For the text-containing cell, return its midpoint in [X, Y] coordinate format. 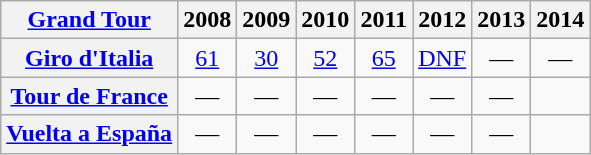
DNF [442, 58]
2011 [384, 20]
65 [384, 58]
2009 [266, 20]
61 [208, 58]
2010 [326, 20]
2014 [560, 20]
Vuelta a España [90, 134]
30 [266, 58]
52 [326, 58]
2008 [208, 20]
2012 [442, 20]
2013 [502, 20]
Tour de France [90, 96]
Grand Tour [90, 20]
Giro d'Italia [90, 58]
